Detect which cell encompasses the target text, then output its (x, y) center coordinate. 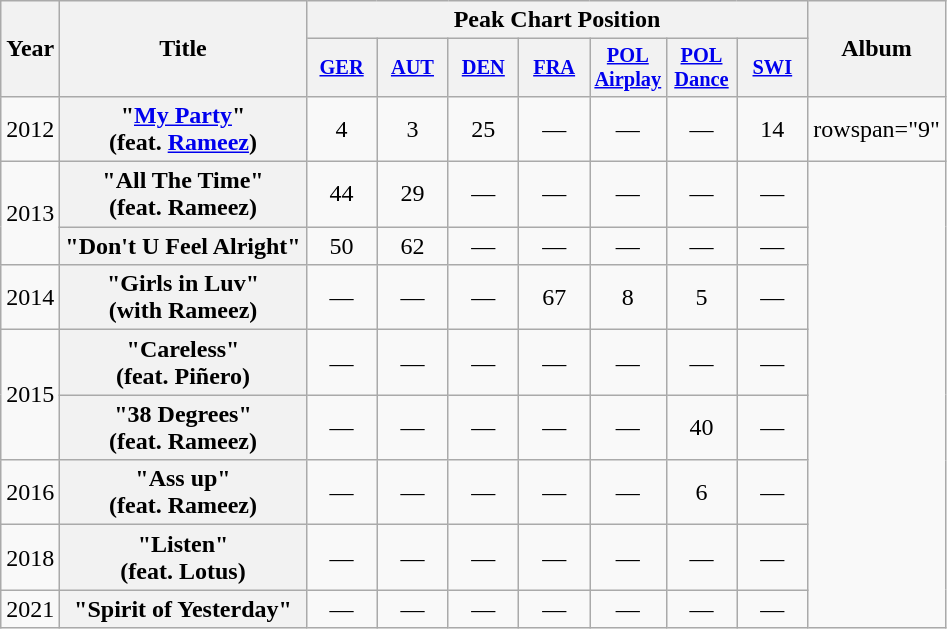
2018 (30, 558)
"Ass up"(feat. Rameez) (183, 492)
"My Party"(feat. Rameez) (183, 128)
40 (702, 428)
"Girls in Luv"(with Rameez) (183, 298)
2013 (30, 214)
Album (877, 49)
Year (30, 49)
2015 (30, 395)
44 (342, 194)
5 (702, 298)
14 (772, 128)
3 (412, 128)
62 (412, 246)
"Spirit of Yesterday" (183, 609)
67 (554, 298)
25 (484, 128)
Peak Chart Position (557, 20)
POL Dance (702, 68)
"38 Degrees"(feat. Rameez) (183, 428)
"All The Time"(feat. Rameez) (183, 194)
2012 (30, 128)
rowspan="9" (877, 128)
2021 (30, 609)
8 (628, 298)
AUT (412, 68)
"Careless"(feat. Piñero) (183, 362)
2016 (30, 492)
SWI (772, 68)
DEN (484, 68)
50 (342, 246)
6 (702, 492)
"Listen"(feat. Lotus) (183, 558)
29 (412, 194)
Title (183, 49)
4 (342, 128)
"Don't U Feel Alright" (183, 246)
FRA (554, 68)
2014 (30, 298)
POL Airplay (628, 68)
GER (342, 68)
